Return the [x, y] coordinate for the center point of the cell that contains the specified text.  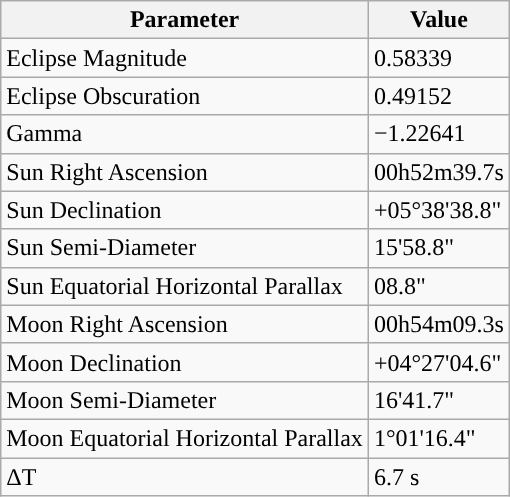
00h52m39.7s [438, 172]
−1.22641 [438, 134]
00h54m09.3s [438, 324]
Gamma [185, 134]
Moon Semi-Diameter [185, 400]
Moon Right Ascension [185, 324]
0.49152 [438, 96]
08.8" [438, 286]
Sun Right Ascension [185, 172]
15'58.8" [438, 248]
+04°27'04.6" [438, 362]
ΔT [185, 477]
+05°38'38.8" [438, 210]
Value [438, 20]
16'41.7" [438, 400]
Parameter [185, 20]
Sun Equatorial Horizontal Parallax [185, 286]
Sun Declination [185, 210]
Moon Equatorial Horizontal Parallax [185, 438]
1°01'16.4" [438, 438]
Eclipse Obscuration [185, 96]
Sun Semi-Diameter [185, 248]
6.7 s [438, 477]
0.58339 [438, 58]
Eclipse Magnitude [185, 58]
Moon Declination [185, 362]
